Return the (X, Y) coordinate for the center point of the cell that contains the specified text.  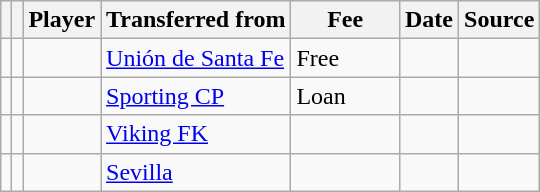
Free (346, 58)
Transferred from (196, 20)
Sevilla (196, 172)
Date (428, 20)
Unión de Santa Fe (196, 58)
Sporting CP (196, 96)
Loan (346, 96)
Viking FK (196, 134)
Fee (346, 20)
Source (500, 20)
Player (62, 20)
